Return (x, y) of the center of cell containing provided text 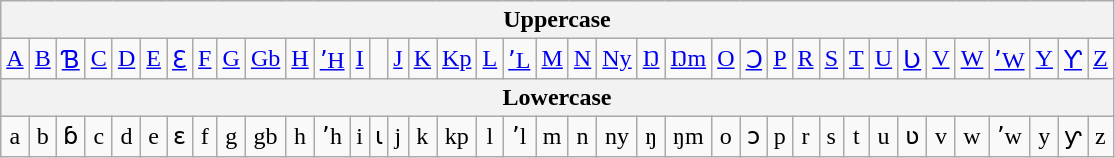
m (552, 136)
ɩ (378, 136)
J (398, 59)
R (806, 59)
C (98, 59)
Ʋ (912, 59)
Ŋm (688, 59)
H (300, 59)
u (883, 136)
ʼw (1010, 136)
ʼH (332, 59)
N (582, 59)
Kp (457, 59)
ŋm (688, 136)
ŋ (651, 136)
y (1044, 136)
f (205, 136)
z (1101, 136)
ʼh (332, 136)
P (780, 59)
V (941, 59)
ɔ (754, 136)
j (398, 136)
b (42, 136)
Gb (265, 59)
O (726, 59)
t (857, 136)
v (941, 136)
r (806, 136)
W (972, 59)
w (972, 136)
ɓ (70, 136)
F (205, 59)
Ƴ (1072, 59)
h (300, 136)
I (360, 59)
o (726, 136)
ʋ (912, 136)
l (490, 136)
kp (457, 136)
p (780, 136)
M (552, 59)
a (15, 136)
A (15, 59)
Lowercase (558, 97)
T (857, 59)
Z (1101, 59)
k (422, 136)
ʼL (520, 59)
B (42, 59)
K (422, 59)
Y (1044, 59)
D (126, 59)
e (154, 136)
n (582, 136)
Ɓ (70, 59)
gb (265, 136)
c (98, 136)
ɛ (179, 136)
Ŋ (651, 59)
U (883, 59)
L (490, 59)
Ɛ (179, 59)
ny (617, 136)
i (360, 136)
G (231, 59)
s (831, 136)
ƴ (1072, 136)
S (831, 59)
Ny (617, 59)
E (154, 59)
ʼW (1010, 59)
ʼl (520, 136)
Uppercase (558, 20)
d (126, 136)
g (231, 136)
Ɔ (754, 59)
